For the text-containing cell, return its midpoint in (X, Y) coordinate format. 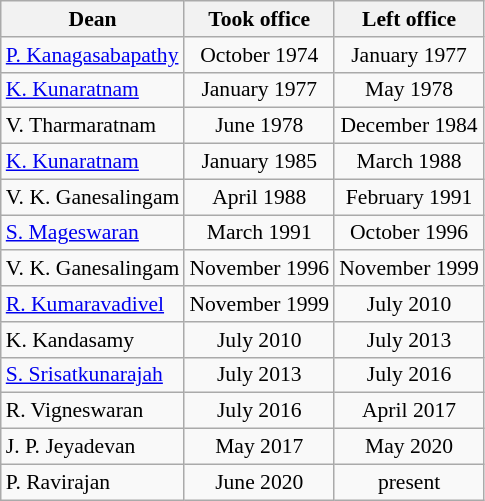
V. Tharmaratnam (93, 126)
J. P. Jeyadevan (93, 447)
May 2017 (259, 447)
December 1984 (409, 126)
February 1991 (409, 197)
June 2020 (259, 482)
K. Kandasamy (93, 340)
November 1996 (259, 269)
present (409, 482)
March 1988 (409, 162)
P. Kanagasabapathy (93, 55)
Dean (93, 19)
March 1991 (259, 233)
May 1978 (409, 90)
P. Ravirajan (93, 482)
April 2017 (409, 411)
October 1974 (259, 55)
Left office (409, 19)
R. Vigneswaran (93, 411)
May 2020 (409, 447)
Took office (259, 19)
S. Srisatkunarajah (93, 375)
S. Mageswaran (93, 233)
April 1988 (259, 197)
R. Kumaravadivel (93, 304)
January 1985 (259, 162)
June 1978 (259, 126)
October 1996 (409, 233)
